Locate the cell with the specified text and output its (x, y) center coordinate. 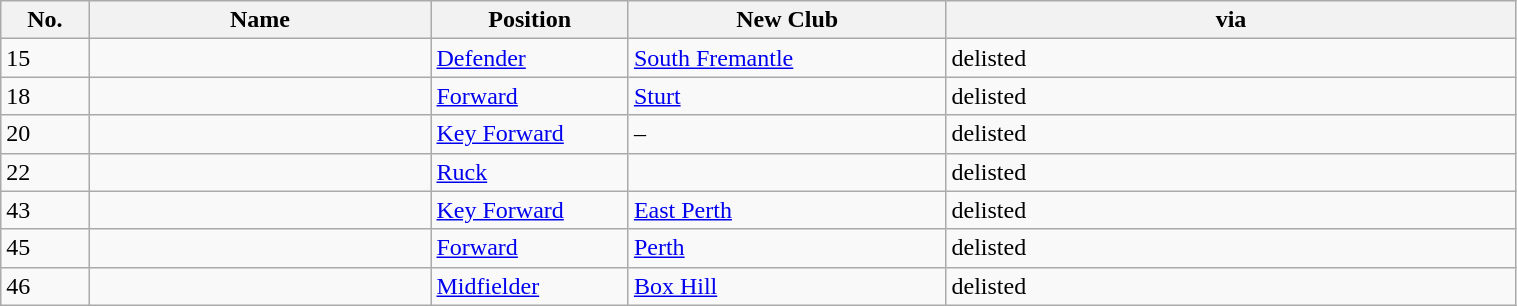
via (1231, 20)
Name (260, 20)
Perth (787, 248)
New Club (787, 20)
20 (45, 134)
22 (45, 172)
18 (45, 96)
Position (530, 20)
Defender (530, 58)
No. (45, 20)
15 (45, 58)
Ruck (530, 172)
East Perth (787, 210)
Sturt (787, 96)
43 (45, 210)
South Fremantle (787, 58)
45 (45, 248)
Midfielder (530, 286)
– (787, 134)
46 (45, 286)
Box Hill (787, 286)
